Return [X, Y] of the center of cell containing provided text 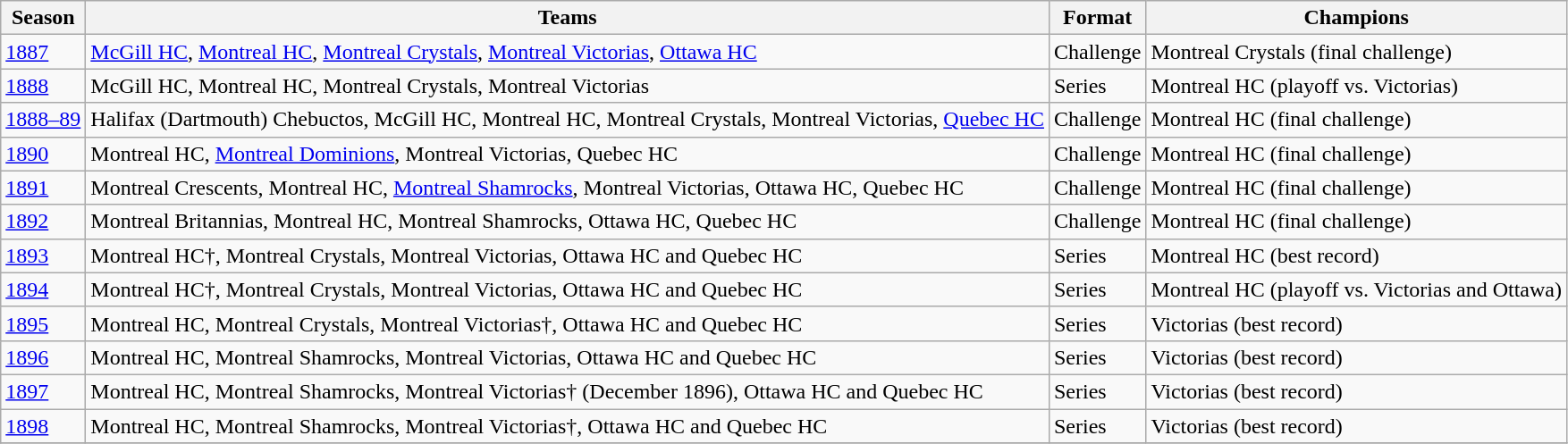
1888–89 [43, 120]
1894 [43, 289]
Montreal HC (playoff vs. Victorias and Ottawa) [1357, 289]
Montreal HC, Montreal Shamrocks, Montreal Victorias†, Ottawa HC and Quebec HC [568, 426]
Montreal HC, Montreal Shamrocks, Montreal Victorias, Ottawa HC and Quebec HC [568, 357]
Halifax (Dartmouth) Chebuctos, McGill HC, Montreal HC, Montreal Crystals, Montreal Victorias, Quebec HC [568, 120]
Montreal HC, Montreal Crystals, Montreal Victorias†, Ottawa HC and Quebec HC [568, 323]
McGill HC, Montreal HC, Montreal Crystals, Montreal Victorias, Ottawa HC [568, 52]
1891 [43, 188]
Montreal HC, Montreal Dominions, Montreal Victorias, Quebec HC [568, 154]
Champions [1357, 18]
Teams [568, 18]
1890 [43, 154]
1898 [43, 426]
1895 [43, 323]
1892 [43, 222]
Montreal Crescents, Montreal HC, Montreal Shamrocks, Montreal Victorias, Ottawa HC, Quebec HC [568, 188]
Montreal Crystals (final challenge) [1357, 52]
Montreal HC (best record) [1357, 256]
1887 [43, 52]
Format [1097, 18]
McGill HC, Montreal HC, Montreal Crystals, Montreal Victorias [568, 86]
1888 [43, 86]
1893 [43, 256]
Montreal Britannias, Montreal HC, Montreal Shamrocks, Ottawa HC, Quebec HC [568, 222]
Season [43, 18]
Montreal HC, Montreal Shamrocks, Montreal Victorias† (December 1896), Ottawa HC and Quebec HC [568, 391]
1897 [43, 391]
1896 [43, 357]
Montreal HC (playoff vs. Victorias) [1357, 86]
